Detect which cell encompasses the target text, then output its [X, Y] center coordinate. 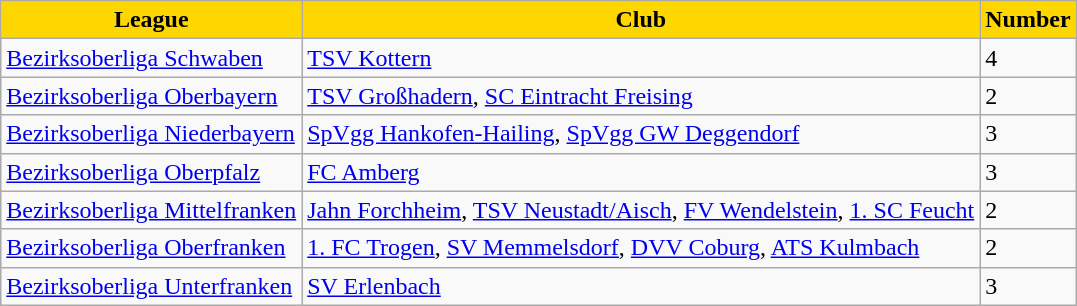
League [152, 20]
SV Erlenbach [641, 286]
Bezirksoberliga Oberpfalz [152, 172]
Bezirksoberliga Oberfranken [152, 248]
TSV Kottern [641, 58]
Club [641, 20]
Number [1028, 20]
1. FC Trogen, SV Memmelsdorf, DVV Coburg, ATS Kulmbach [641, 248]
4 [1028, 58]
TSV Großhadern, SC Eintracht Freising [641, 96]
SpVgg Hankofen-Hailing, SpVgg GW Deggendorf [641, 134]
Bezirksoberliga Oberbayern [152, 96]
Bezirksoberliga Mittelfranken [152, 210]
Bezirksoberliga Niederbayern [152, 134]
Bezirksoberliga Unterfranken [152, 286]
FC Amberg [641, 172]
Jahn Forchheim, TSV Neustadt/Aisch, FV Wendelstein, 1. SC Feucht [641, 210]
Bezirksoberliga Schwaben [152, 58]
